Scan for the cell matching the given text and deliver its (X, Y) coordinate at center. 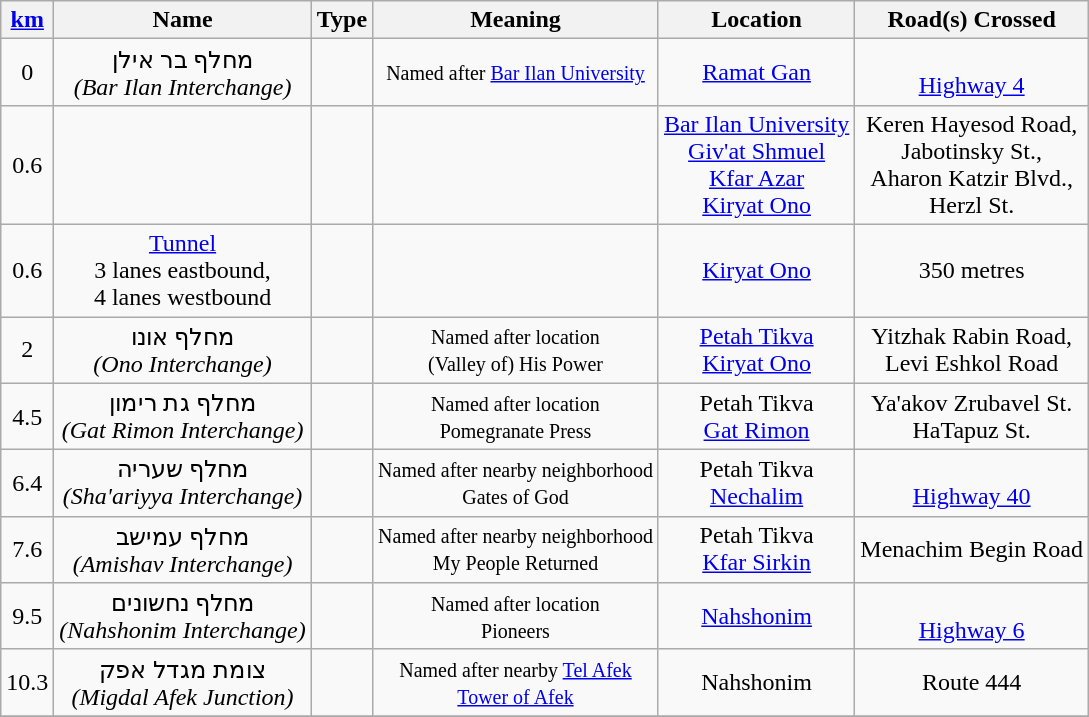
2 (28, 350)
Yitzhak Rabin Road,Levi Eshkol Road (972, 350)
מחלף גת רימון(Gat Rimon Interchange) (182, 416)
6.4 (28, 484)
Named after nearby Tel AfekTower of Afek (516, 682)
0 (28, 72)
מחלף שעריה (Sha'ariyya Interchange) (182, 484)
km (28, 20)
Menachim Begin Road (972, 550)
Bar Ilan UniversityGiv'at ShmuelKfar AzarKiryat Ono (756, 164)
Road(s) Crossed (972, 20)
Keren Hayesod Road,Jabotinsky St.,Aharon Katzir Blvd.,Herzl St. (972, 164)
Petah TikvaNechalim (756, 484)
Petah TikvaKiryat Ono (756, 350)
Named after Bar Ilan University (516, 72)
Highway 40 (972, 484)
Named after locationPioneers (516, 616)
Ya'akov Zrubavel St.HaTapuz St. (972, 416)
צומת מגדל אפק(Migdal Afek Junction) (182, 682)
Named after locationPomegranate Press (516, 416)
10.3 (28, 682)
מחלף נחשונים(Nahshonim Interchange) (182, 616)
Type (342, 20)
Highway 4 (972, 72)
Named after nearby neighborhoodGates of God (516, 484)
Named after location(Valley of) His Power (516, 350)
Ramat Gan (756, 72)
Petah TikvaGat Rimon (756, 416)
Kiryat Ono (756, 270)
Name (182, 20)
Highway 6 (972, 616)
מחלף בר אילן(Bar Ilan Interchange) (182, 72)
7.6 (28, 550)
מחלף עמישב (Amishav Interchange) (182, 550)
מחלף אונו(Ono Interchange) (182, 350)
Named after nearby neighborhoodMy People Returned (516, 550)
9.5 (28, 616)
Meaning (516, 20)
Route 444 (972, 682)
350 metres (972, 270)
Petah TikvaKfar Sirkin (756, 550)
Tunnel3 lanes eastbound,4 lanes westbound (182, 270)
4.5 (28, 416)
Location (756, 20)
